Determine the [X, Y] coordinate at the center of the cell enclosing the given text.  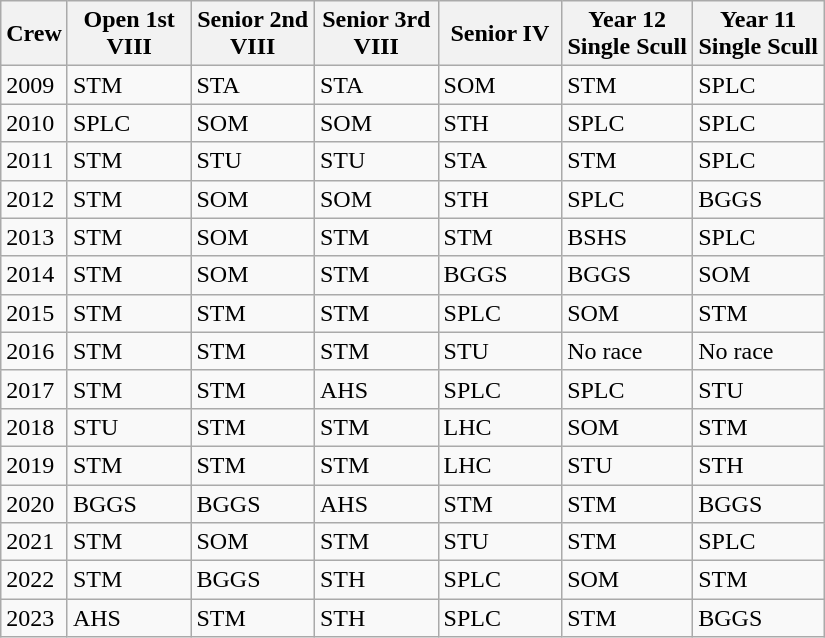
2017 [34, 389]
2009 [34, 85]
BSHS [628, 237]
Senior IV [500, 34]
2014 [34, 275]
2021 [34, 542]
Year 11 Single Scull [758, 34]
2015 [34, 313]
2012 [34, 199]
2019 [34, 465]
2013 [34, 237]
2011 [34, 161]
Crew [34, 34]
Open 1st VIII [129, 34]
2020 [34, 503]
Year 12 Single Scull [628, 34]
2016 [34, 351]
2018 [34, 427]
Senior 2nd VIII [253, 34]
Senior 3rd VIII [376, 34]
2022 [34, 580]
2010 [34, 123]
2023 [34, 618]
